Return (x, y) of the center of cell containing provided text 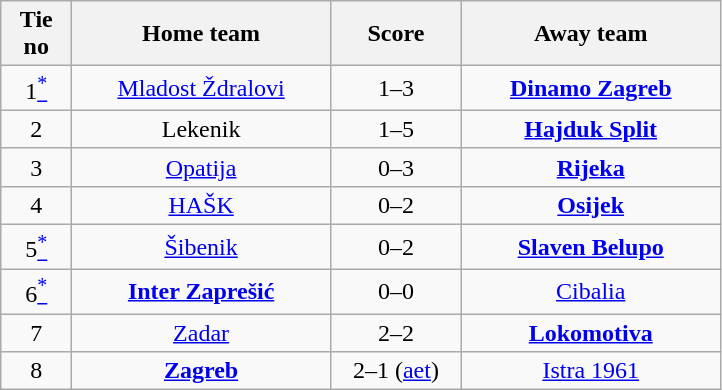
Lokomotiva (590, 333)
Zadar (202, 333)
2 (36, 129)
Osijek (590, 205)
Slaven Belupo (590, 248)
1–3 (396, 88)
2–2 (396, 333)
8 (36, 371)
0–0 (396, 292)
Home team (202, 34)
Mladost Ždralovi (202, 88)
2–1 (aet) (396, 371)
Lekenik (202, 129)
Rijeka (590, 167)
HAŠK (202, 205)
4 (36, 205)
Tie no (36, 34)
Cibalia (590, 292)
Istra 1961 (590, 371)
6* (36, 292)
1–5 (396, 129)
Away team (590, 34)
Score (396, 34)
7 (36, 333)
Opatija (202, 167)
Inter Zaprešić (202, 292)
Zagreb (202, 371)
0–3 (396, 167)
3 (36, 167)
5* (36, 248)
1* (36, 88)
Dinamo Zagreb (590, 88)
Hajduk Split (590, 129)
Šibenik (202, 248)
